Determine the [x, y] coordinate at the center of the cell enclosing the given text.  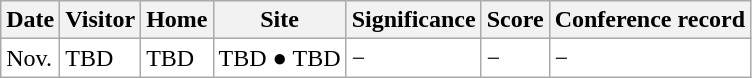
Visitor [100, 20]
Score [515, 20]
Significance [414, 20]
Conference record [650, 20]
Date [30, 20]
TBD ● TBD [280, 58]
Nov. [30, 58]
Home [177, 20]
Site [280, 20]
